Find where the given text appears and provide that cell's center as (X, Y) coordinate. 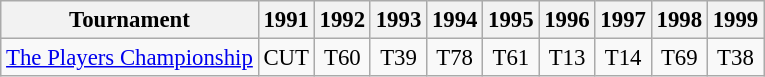
1999 (735, 20)
1998 (679, 20)
1994 (455, 20)
1995 (511, 20)
T14 (623, 58)
T61 (511, 58)
1997 (623, 20)
CUT (286, 58)
T60 (342, 58)
1991 (286, 20)
The Players Championship (130, 58)
T69 (679, 58)
T78 (455, 58)
T39 (398, 58)
T38 (735, 58)
Tournament (130, 20)
T13 (567, 58)
1996 (567, 20)
1992 (342, 20)
1993 (398, 20)
